Identify which cell holds the provided text, then report its [x, y] central coordinate. 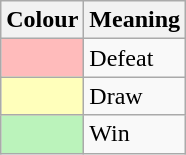
Meaning [135, 20]
Colour [42, 20]
Defeat [135, 58]
Draw [135, 96]
Win [135, 134]
